Detect which cell encompasses the target text, then output its (X, Y) center coordinate. 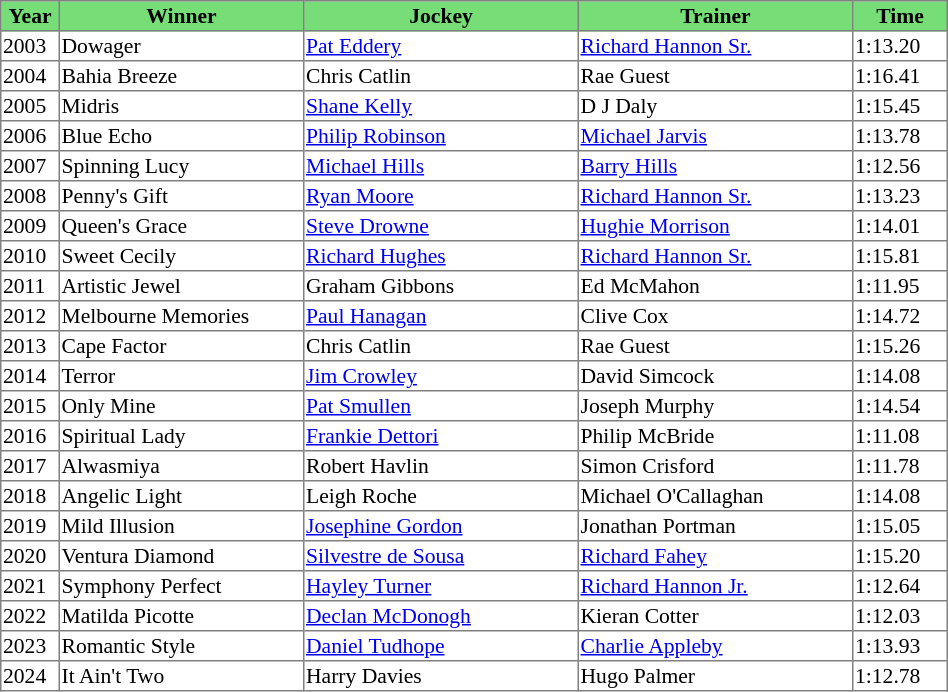
1:14.54 (900, 406)
Robert Havlin (441, 466)
Romantic Style (181, 646)
Symphony Perfect (181, 586)
Pat Eddery (441, 46)
Barry Hills (715, 166)
Sweet Cecily (181, 256)
Ryan Moore (441, 196)
2007 (30, 166)
1:12.78 (900, 676)
1:12.64 (900, 586)
Richard Hannon Jr. (715, 586)
Josephine Gordon (441, 526)
Charlie Appleby (715, 646)
Graham Gibbons (441, 286)
Jonathan Portman (715, 526)
Hayley Turner (441, 586)
Richard Hughes (441, 256)
Paul Hanagan (441, 316)
1:15.45 (900, 106)
Spiritual Lady (181, 436)
1:11.08 (900, 436)
2010 (30, 256)
Terror (181, 376)
Alwasmiya (181, 466)
Declan McDonogh (441, 616)
Queen's Grace (181, 226)
2014 (30, 376)
1:12.56 (900, 166)
2017 (30, 466)
Pat Smullen (441, 406)
1:15.20 (900, 556)
Leigh Roche (441, 496)
2008 (30, 196)
Midris (181, 106)
2005 (30, 106)
2012 (30, 316)
2013 (30, 346)
1:15.26 (900, 346)
Mild Illusion (181, 526)
Jockey (441, 16)
Only Mine (181, 406)
Michael Hills (441, 166)
1:13.23 (900, 196)
Philip Robinson (441, 136)
2011 (30, 286)
1:13.78 (900, 136)
Year (30, 16)
Penny's Gift (181, 196)
2024 (30, 676)
1:12.03 (900, 616)
Winner (181, 16)
Ventura Diamond (181, 556)
Harry Davies (441, 676)
1:13.20 (900, 46)
1:15.05 (900, 526)
2018 (30, 496)
2019 (30, 526)
2003 (30, 46)
2004 (30, 76)
Richard Fahey (715, 556)
Jim Crowley (441, 376)
2022 (30, 616)
2009 (30, 226)
It Ain't Two (181, 676)
David Simcock (715, 376)
Kieran Cotter (715, 616)
Ed McMahon (715, 286)
Cape Factor (181, 346)
Time (900, 16)
1:14.01 (900, 226)
2006 (30, 136)
Hughie Morrison (715, 226)
D J Daly (715, 106)
Philip McBride (715, 436)
Artistic Jewel (181, 286)
2020 (30, 556)
2015 (30, 406)
Bahia Breeze (181, 76)
1:11.95 (900, 286)
Trainer (715, 16)
Daniel Tudhope (441, 646)
Clive Cox (715, 316)
Michael Jarvis (715, 136)
Joseph Murphy (715, 406)
Spinning Lucy (181, 166)
1:15.81 (900, 256)
Silvestre de Sousa (441, 556)
Hugo Palmer (715, 676)
1:13.93 (900, 646)
Michael O'Callaghan (715, 496)
Angelic Light (181, 496)
Shane Kelly (441, 106)
2021 (30, 586)
1:16.41 (900, 76)
1:11.78 (900, 466)
Simon Crisford (715, 466)
Frankie Dettori (441, 436)
2016 (30, 436)
Melbourne Memories (181, 316)
2023 (30, 646)
Blue Echo (181, 136)
Steve Drowne (441, 226)
Matilda Picotte (181, 616)
Dowager (181, 46)
1:14.72 (900, 316)
